Search for the cell housing the specified text and yield its [X, Y] center coordinate. 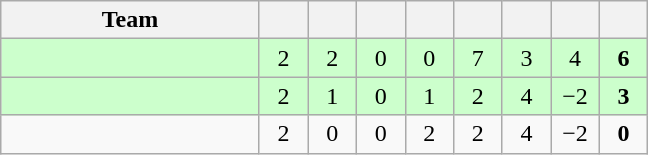
Team [130, 20]
6 [624, 58]
7 [478, 58]
